From the cell containing the given text, extract its center point as [X, Y] coordinate. 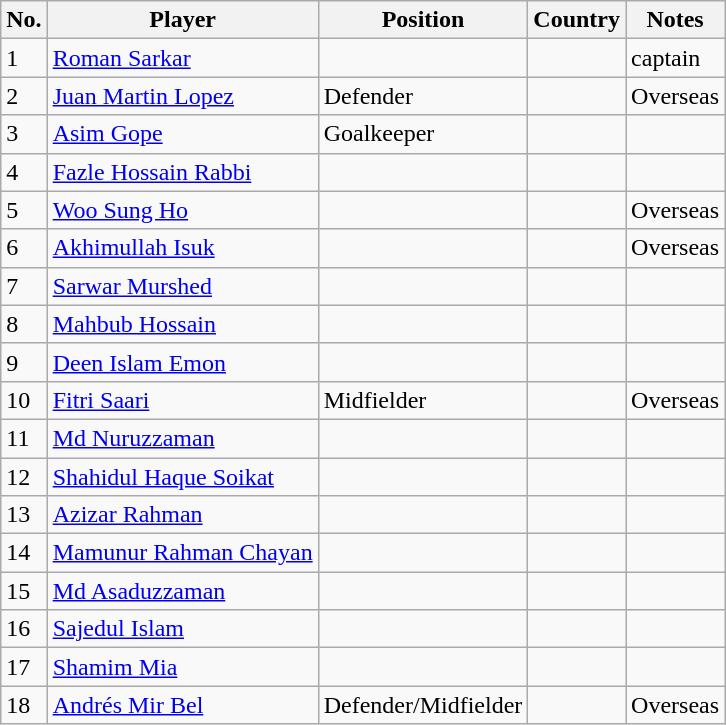
14 [24, 553]
Sarwar Murshed [182, 286]
Akhimullah Isuk [182, 248]
Goalkeeper [423, 134]
Azizar Rahman [182, 515]
Md Nuruzzaman [182, 438]
6 [24, 248]
Defender [423, 96]
16 [24, 629]
Player [182, 20]
Andrés Mir Bel [182, 705]
12 [24, 477]
10 [24, 400]
Mamunur Rahman Chayan [182, 553]
Fitri Saari [182, 400]
Juan Martin Lopez [182, 96]
18 [24, 705]
8 [24, 324]
Sajedul Islam [182, 629]
Shamim Mia [182, 667]
1 [24, 58]
No. [24, 20]
Roman Sarkar [182, 58]
5 [24, 210]
Md Asaduzzaman [182, 591]
Shahidul Haque Soikat [182, 477]
Mahbub Hossain [182, 324]
4 [24, 172]
Defender/Midfielder [423, 705]
17 [24, 667]
7 [24, 286]
Asim Gope [182, 134]
9 [24, 362]
13 [24, 515]
2 [24, 96]
11 [24, 438]
Notes [676, 20]
Midfielder [423, 400]
Country [577, 20]
Woo Sung Ho [182, 210]
3 [24, 134]
15 [24, 591]
Fazle Hossain Rabbi [182, 172]
Deen Islam Emon [182, 362]
Position [423, 20]
captain [676, 58]
